Locate the cell with the specified text and output its (x, y) center coordinate. 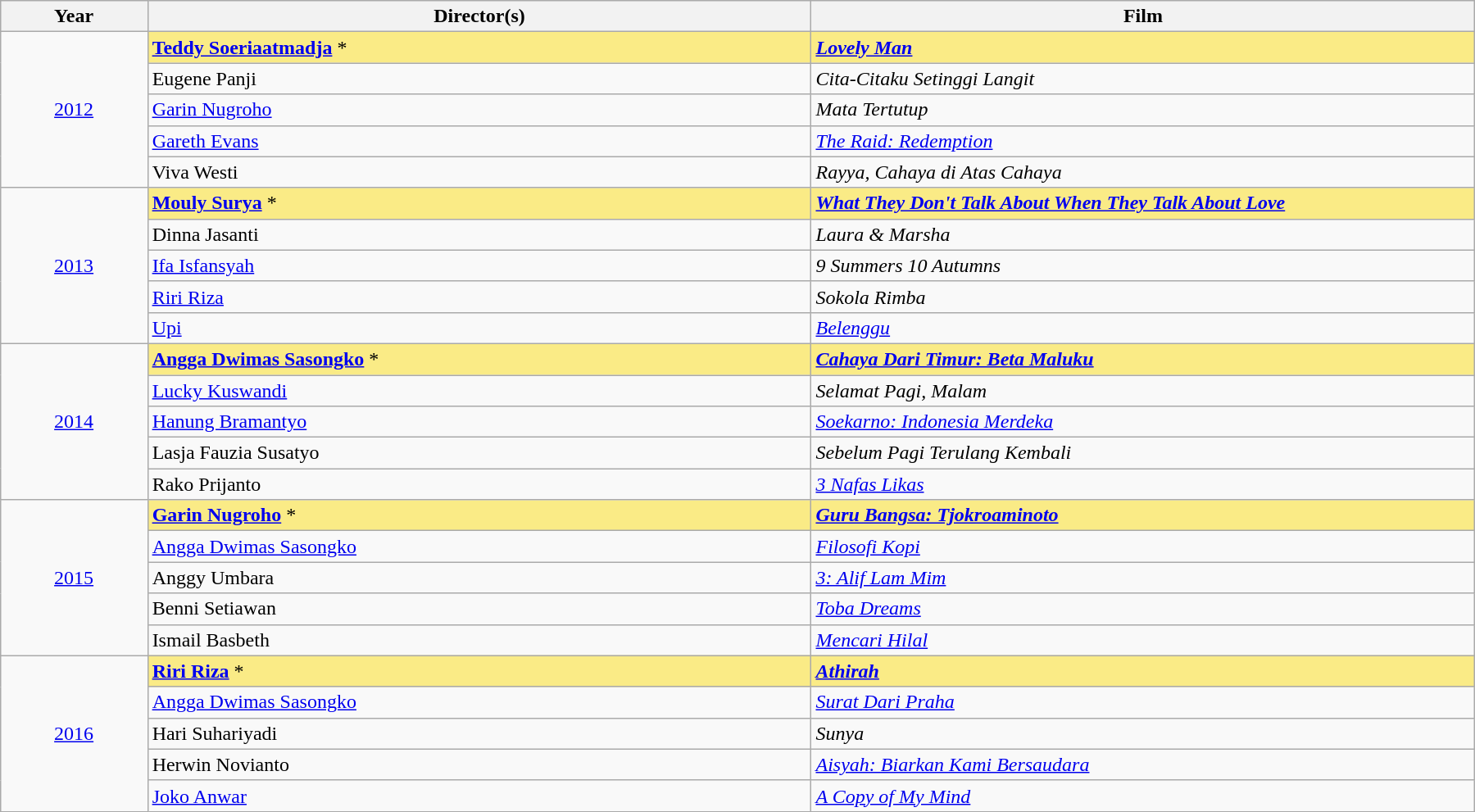
Sunya (1143, 733)
Garin Nugroho (479, 110)
Eugene Panji (479, 79)
Anggy Umbara (479, 578)
Sokola Rimba (1143, 297)
Film (1143, 16)
Belenggu (1143, 328)
Lovely Man (1143, 48)
Rayya, Cahaya di Atas Cahaya (1143, 172)
The Raid: Redemption (1143, 141)
2012 (74, 110)
Upi (479, 328)
Joko Anwar (479, 796)
Sebelum Pagi Terulang Kembali (1143, 453)
Guru Bangsa: Tjokroaminoto (1143, 515)
Aisyah: Biarkan Kami Bersaudara (1143, 764)
Laura & Marsha (1143, 234)
Riri Riza * (479, 671)
2014 (74, 421)
Lucky Kuswandi (479, 391)
Ismail Basbeth (479, 640)
Director(s) (479, 16)
2013 (74, 265)
Herwin Novianto (479, 764)
2015 (74, 578)
Filosofi Kopi (1143, 547)
Teddy Soeriaatmadja * (479, 48)
Cita-Citaku Setinggi Langit (1143, 79)
Gareth Evans (479, 141)
Year (74, 16)
Lasja Fauzia Susatyo (479, 453)
Mouly Surya * (479, 203)
Garin Nugroho * (479, 515)
Hanung Bramantyo (479, 422)
Athirah (1143, 671)
Mencari Hilal (1143, 640)
Toba Dreams (1143, 609)
Viva Westi (479, 172)
Soekarno: Indonesia Merdeka (1143, 422)
A Copy of My Mind (1143, 796)
3 Nafas Likas (1143, 484)
Cahaya Dari Timur: Beta Maluku (1143, 359)
Surat Dari Praha (1143, 702)
Rako Prijanto (479, 484)
Mata Tertutup (1143, 110)
2016 (74, 733)
3: Alif Lam Mim (1143, 578)
Selamat Pagi, Malam (1143, 391)
9 Summers 10 Autumns (1143, 265)
Angga Dwimas Sasongko * (479, 359)
Riri Riza (479, 297)
Benni Setiawan (479, 609)
Dinna Jasanti (479, 234)
Ifa Isfansyah (479, 265)
Hari Suhariyadi (479, 733)
What They Don't Talk About When They Talk About Love (1143, 203)
